Pinpoint the cell where the given text exists, returning its (X, Y) midpoint coordinate. 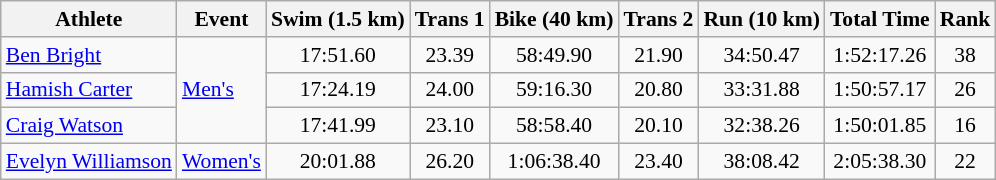
Women's (222, 162)
21.90 (659, 55)
26 (966, 90)
Event (222, 19)
17:41.99 (338, 126)
Trans 1 (450, 19)
24.00 (450, 90)
23.40 (659, 162)
58:49.90 (554, 55)
16 (966, 126)
Hamish Carter (89, 90)
33:31.88 (761, 90)
Ben Bright (89, 55)
23.10 (450, 126)
Swim (1.5 km) (338, 19)
Rank (966, 19)
1:52:17.26 (880, 55)
17:24.19 (338, 90)
Trans 2 (659, 19)
Run (10 km) (761, 19)
Total Time (880, 19)
1:50:01.85 (880, 126)
32:38.26 (761, 126)
26.20 (450, 162)
1:06:38.40 (554, 162)
38 (966, 55)
Evelyn Williamson (89, 162)
20:01.88 (338, 162)
20.10 (659, 126)
Athlete (89, 19)
Men's (222, 90)
Craig Watson (89, 126)
38:08.42 (761, 162)
Bike (40 km) (554, 19)
58:58.40 (554, 126)
2:05:38.30 (880, 162)
20.80 (659, 90)
1:50:57.17 (880, 90)
23.39 (450, 55)
17:51.60 (338, 55)
59:16.30 (554, 90)
34:50.47 (761, 55)
22 (966, 162)
